Output the (x, y) coordinate of the center of the cell containing the given text.  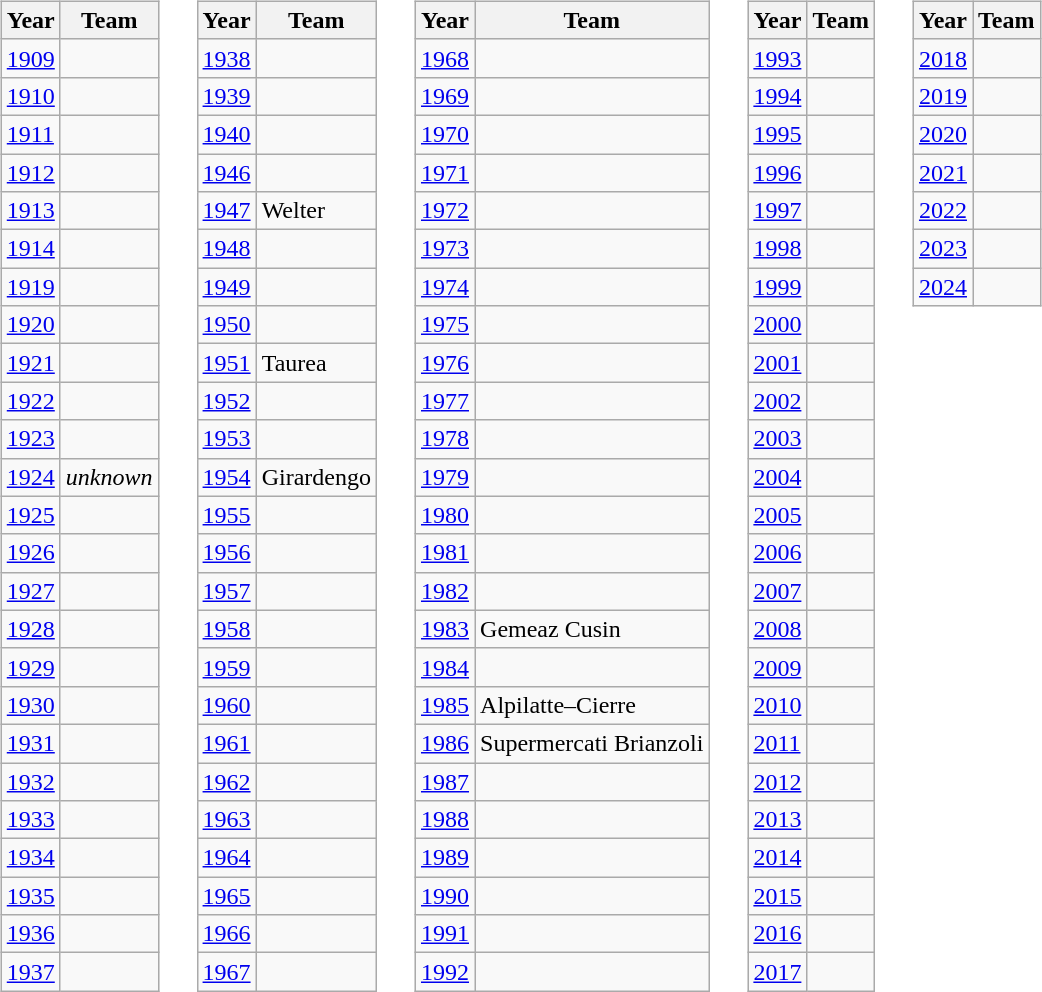
2010 (778, 705)
1952 (226, 401)
1974 (444, 287)
1996 (778, 173)
Gemeaz Cusin (592, 629)
1958 (226, 629)
1984 (444, 667)
2009 (778, 667)
2007 (778, 591)
1970 (444, 134)
2008 (778, 629)
2020 (942, 134)
1992 (444, 972)
1979 (444, 477)
1947 (226, 211)
1959 (226, 667)
1956 (226, 553)
1933 (30, 820)
1985 (444, 705)
1909 (30, 58)
1928 (30, 629)
1938 (226, 58)
1995 (778, 134)
1930 (30, 705)
1931 (30, 743)
2023 (942, 249)
2015 (778, 896)
1911 (30, 134)
2018 (942, 58)
1988 (444, 820)
2006 (778, 553)
2014 (778, 858)
1976 (444, 363)
Girardengo (316, 477)
2017 (778, 972)
1987 (444, 781)
1972 (444, 211)
1964 (226, 858)
1926 (30, 553)
1913 (30, 211)
1937 (30, 972)
2011 (778, 743)
1920 (30, 325)
1997 (778, 211)
1932 (30, 781)
1925 (30, 515)
1912 (30, 173)
1929 (30, 667)
2002 (778, 401)
2004 (778, 477)
1965 (226, 896)
1961 (226, 743)
1999 (778, 287)
1989 (444, 858)
1993 (778, 58)
1982 (444, 591)
1986 (444, 743)
1914 (30, 249)
1990 (444, 896)
unknown (109, 477)
1971 (444, 173)
1966 (226, 934)
2012 (778, 781)
1940 (226, 134)
2001 (778, 363)
1977 (444, 401)
1924 (30, 477)
1936 (30, 934)
1967 (226, 972)
1950 (226, 325)
1969 (444, 96)
1951 (226, 363)
1962 (226, 781)
1963 (226, 820)
1948 (226, 249)
2005 (778, 515)
1998 (778, 249)
1975 (444, 325)
1991 (444, 934)
1973 (444, 249)
1949 (226, 287)
1955 (226, 515)
1957 (226, 591)
2003 (778, 439)
1960 (226, 705)
1978 (444, 439)
2022 (942, 211)
1981 (444, 553)
1923 (30, 439)
1919 (30, 287)
Taurea (316, 363)
1921 (30, 363)
2021 (942, 173)
2024 (942, 287)
Supermercati Brianzoli (592, 743)
2000 (778, 325)
1983 (444, 629)
1946 (226, 173)
1922 (30, 401)
1954 (226, 477)
2016 (778, 934)
Welter (316, 211)
1994 (778, 96)
1935 (30, 896)
Alpilatte–Cierre (592, 705)
1934 (30, 858)
1927 (30, 591)
1953 (226, 439)
1980 (444, 515)
1910 (30, 96)
1939 (226, 96)
2019 (942, 96)
1968 (444, 58)
2013 (778, 820)
